Search for the cell housing the specified text and yield its [X, Y] center coordinate. 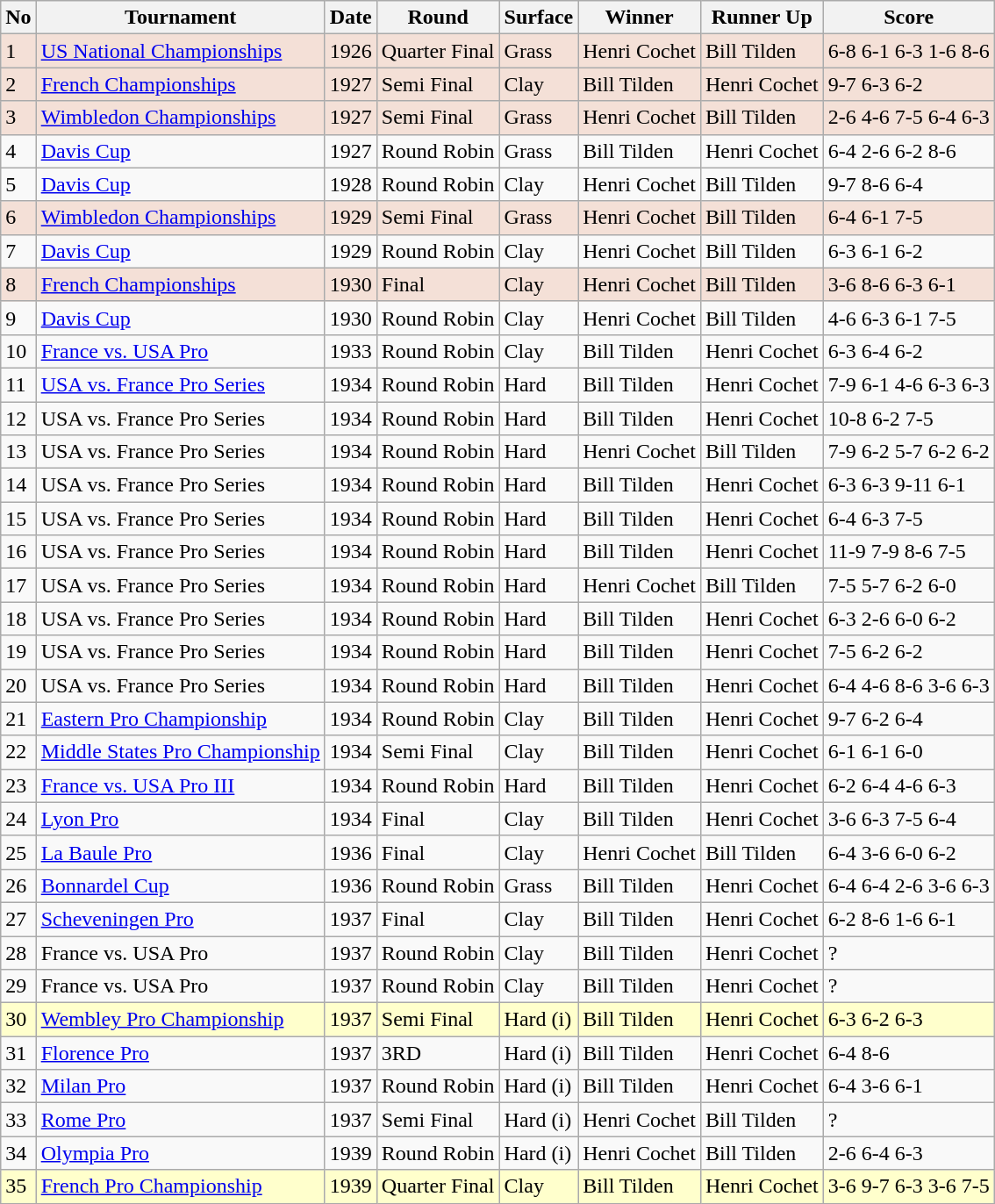
11 [18, 384]
6-4 6-1 7-5 [909, 218]
22 [18, 752]
2 [18, 84]
Eastern Pro Championship [181, 719]
33 [18, 1120]
Middle States Pro Championship [181, 752]
20 [18, 685]
16 [18, 552]
6-3 6-2 6-3 [909, 1020]
Milan Pro [181, 1086]
1928 [351, 184]
8 [18, 284]
Surface [539, 18]
18 [18, 619]
Date [351, 18]
6-3 2-6 6-0 6-2 [909, 619]
26 [18, 885]
17 [18, 585]
7-5 5-7 6-2 6-0 [909, 585]
No [18, 18]
La Baule Pro [181, 852]
1926 [351, 51]
23 [18, 785]
6-2 6-4 4-6 6-3 [909, 785]
6-3 6-1 6-2 [909, 251]
32 [18, 1086]
9-7 6-3 6-2 [909, 84]
6-3 6-3 9-11 6-1 [909, 485]
9-7 8-6 6-4 [909, 184]
6-4 6-3 7-5 [909, 519]
9-7 6-2 6-4 [909, 719]
Winner [640, 18]
35 [18, 1186]
3 [18, 118]
4-6 6-3 6-1 7-5 [909, 318]
6-4 3-6 6-1 [909, 1086]
19 [18, 652]
11-9 7-9 8-6 7-5 [909, 552]
France vs. USA Pro III [181, 785]
French Pro Championship [181, 1186]
34 [18, 1153]
6-2 8-6 1-6 6-1 [909, 919]
13 [18, 452]
12 [18, 419]
27 [18, 919]
9 [18, 318]
Tournament [181, 18]
15 [18, 519]
6-4 6-4 2-6 3-6 6-3 [909, 885]
6-4 3-6 6-0 6-2 [909, 852]
6-4 4-6 8-6 3-6 6-3 [909, 685]
30 [18, 1020]
6-3 6-4 6-2 [909, 351]
Florence Pro [181, 1053]
Score [909, 18]
6 [18, 218]
7-9 6-1 4-6 6-3 6-3 [909, 384]
31 [18, 1053]
5 [18, 184]
2-6 6-4 6-3 [909, 1153]
24 [18, 819]
Wembley Pro Championship [181, 1020]
Scheveningen Pro [181, 919]
7 [18, 251]
7-5 6-2 6-2 [909, 652]
14 [18, 485]
6-4 8-6 [909, 1053]
1933 [351, 351]
2-6 4-6 7-5 6-4 6-3 [909, 118]
Round [438, 18]
6-4 2-6 6-2 8-6 [909, 151]
3-6 8-6 6-3 6-1 [909, 284]
4 [18, 151]
10-8 6-2 7-5 [909, 419]
3-6 6-3 7-5 6-4 [909, 819]
Bonnardel Cup [181, 885]
7-9 6-2 5-7 6-2 6-2 [909, 452]
Lyon Pro [181, 819]
1 [18, 51]
6-1 6-1 6-0 [909, 752]
29 [18, 986]
Olympia Pro [181, 1153]
21 [18, 719]
Runner Up [762, 18]
6-8 6-1 6-3 1-6 8-6 [909, 51]
3RD [438, 1053]
Rome Pro [181, 1120]
3-6 9-7 6-3 3-6 7-5 [909, 1186]
10 [18, 351]
25 [18, 852]
28 [18, 952]
US National Championships [181, 51]
